From the cell containing the given text, extract its center point as (X, Y) coordinate. 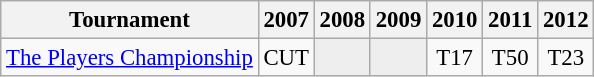
T23 (566, 58)
2010 (455, 20)
2009 (398, 20)
T17 (455, 58)
2011 (510, 20)
2012 (566, 20)
T50 (510, 58)
CUT (286, 58)
2008 (342, 20)
The Players Championship (130, 58)
Tournament (130, 20)
2007 (286, 20)
